For the text-containing cell, return its midpoint in (x, y) coordinate format. 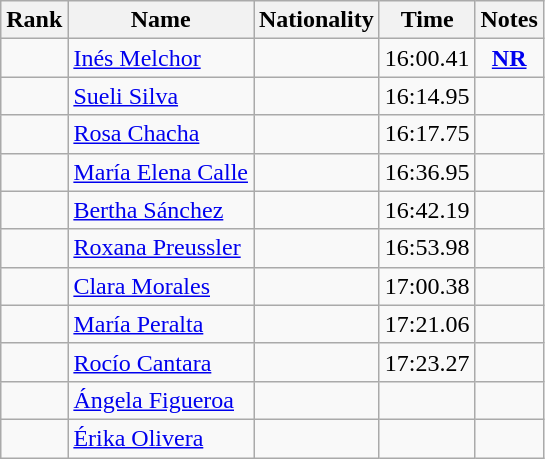
16:14.95 (427, 96)
Rank (34, 20)
Notes (509, 20)
16:36.95 (427, 172)
16:42.19 (427, 210)
16:00.41 (427, 58)
María Peralta (161, 324)
NR (509, 58)
16:17.75 (427, 134)
Bertha Sánchez (161, 210)
17:21.06 (427, 324)
María Elena Calle (161, 172)
Roxana Preussler (161, 248)
Name (161, 20)
Rocío Cantara (161, 362)
Érika Olivera (161, 438)
Rosa Chacha (161, 134)
Clara Morales (161, 286)
16:53.98 (427, 248)
Ángela Figueroa (161, 400)
17:00.38 (427, 286)
17:23.27 (427, 362)
Time (427, 20)
Nationality (317, 20)
Sueli Silva (161, 96)
Inés Melchor (161, 58)
